Determine the [x, y] coordinate at the center of the cell enclosing the given text.  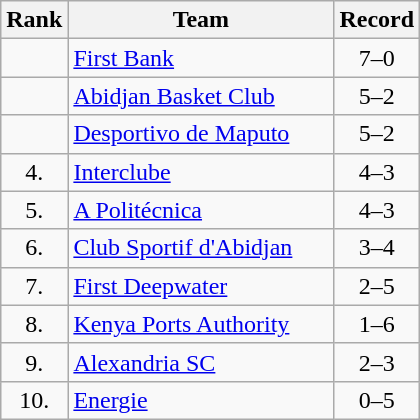
1–6 [377, 324]
2–3 [377, 362]
Team [201, 20]
First Deepwater [201, 286]
Club Sportif d'Abidjan [201, 248]
Interclube [201, 172]
Desportivo de Maputo [201, 134]
9. [34, 362]
2–5 [377, 286]
7–0 [377, 58]
Energie [201, 400]
3–4 [377, 248]
6. [34, 248]
0–5 [377, 400]
Alexandria SC [201, 362]
Kenya Ports Authority [201, 324]
10. [34, 400]
5. [34, 210]
Abidjan Basket Club [201, 96]
A Politécnica [201, 210]
First Bank [201, 58]
4. [34, 172]
7. [34, 286]
Rank [34, 20]
Record [377, 20]
8. [34, 324]
